Identify which cell holds the provided text, then report its [X, Y] central coordinate. 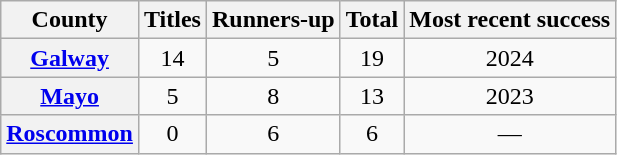
Mayo [70, 96]
Galway [70, 58]
Most recent success [510, 20]
Titles [172, 20]
Runners-up [273, 20]
19 [372, 58]
Roscommon [70, 134]
8 [273, 96]
— [510, 134]
2024 [510, 58]
County [70, 20]
0 [172, 134]
Total [372, 20]
14 [172, 58]
13 [372, 96]
2023 [510, 96]
